Return (x, y) of the center of cell containing provided text 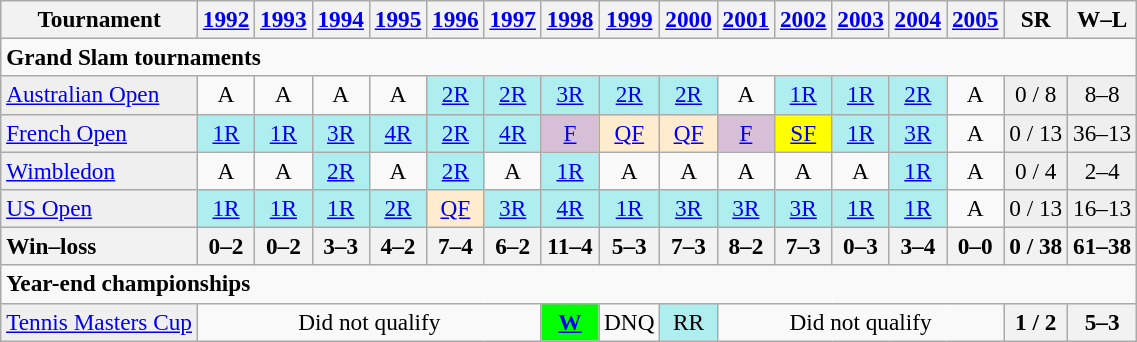
DNQ (630, 322)
Year-end championships (569, 284)
8–2 (746, 246)
2005 (976, 19)
0 / 38 (1036, 246)
SF (804, 133)
3–3 (340, 246)
1994 (340, 19)
1993 (284, 19)
2004 (918, 19)
1997 (512, 19)
1996 (456, 19)
French Open (100, 133)
0 / 8 (1036, 95)
Australian Open (100, 95)
1 / 2 (1036, 322)
0–0 (976, 246)
Grand Slam tournaments (569, 57)
1999 (630, 19)
3–4 (918, 246)
2001 (746, 19)
6–2 (512, 246)
2–4 (1102, 170)
SR (1036, 19)
16–13 (1102, 208)
US Open (100, 208)
2002 (804, 19)
7–4 (456, 246)
8–8 (1102, 95)
0–3 (860, 246)
36–13 (1102, 133)
2003 (860, 19)
Tournament (100, 19)
4–2 (398, 246)
61–38 (1102, 246)
2000 (688, 19)
RR (688, 322)
0 / 4 (1036, 170)
Tennis Masters Cup (100, 322)
1995 (398, 19)
11–4 (570, 246)
Wimbledon (100, 170)
Win–loss (100, 246)
1998 (570, 19)
1992 (226, 19)
W–L (1102, 19)
W (570, 322)
